Search for the cell housing the specified text and yield its (X, Y) center coordinate. 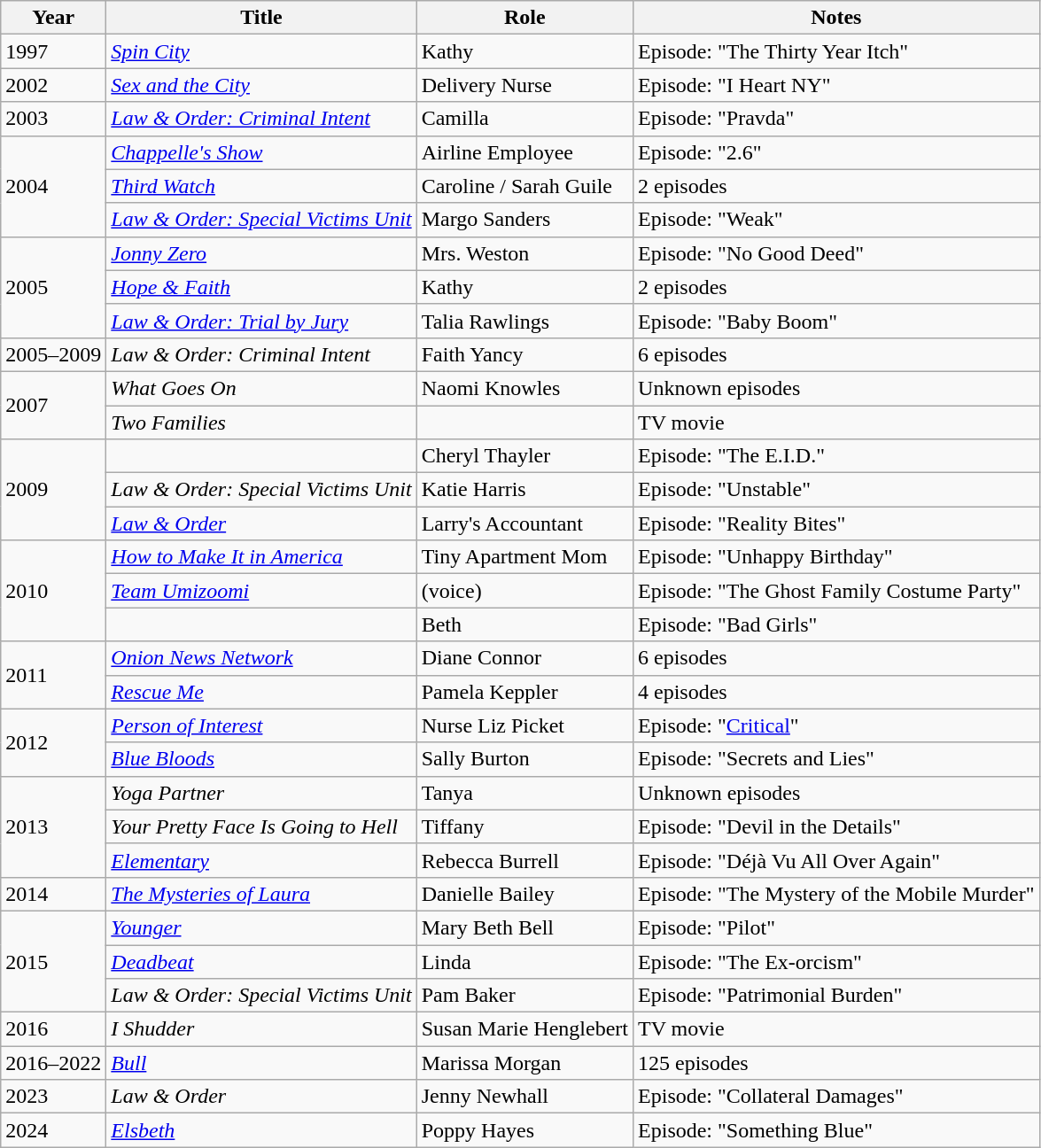
Caroline / Sarah Guile (524, 186)
Episode: "The Thirty Year Itch" (836, 51)
2024 (53, 1130)
Katie Harris (524, 490)
Notes (836, 18)
Episode: "The Mystery of the Mobile Murder" (836, 894)
Tanya (524, 793)
Larry's Accountant (524, 524)
Episode: "Pilot" (836, 927)
2013 (53, 826)
Episode: "Critical" (836, 725)
Chappelle's Show (261, 152)
2012 (53, 742)
Hope & Faith (261, 287)
Nurse Liz Picket (524, 725)
Person of Interest (261, 725)
2016 (53, 1029)
Elsbeth (261, 1130)
Mary Beth Bell (524, 927)
2010 (53, 591)
Episode: "Baby Boom" (836, 321)
Spin City (261, 51)
Mrs. Weston (524, 253)
2007 (53, 405)
Younger (261, 927)
Episode: "Something Blue" (836, 1130)
4 episodes (836, 692)
Tiny Apartment Mom (524, 557)
2004 (53, 186)
Episode: "I Heart NY" (836, 85)
Deadbeat (261, 961)
Tiffany (524, 826)
Marissa Morgan (524, 1063)
Airline Employee (524, 152)
Elementary (261, 860)
Camilla (524, 119)
Jonny Zero (261, 253)
2009 (53, 490)
Bull (261, 1063)
Episode: "Bad Girls" (836, 624)
Third Watch (261, 186)
Margo Sanders (524, 220)
Talia Rawlings (524, 321)
Title (261, 18)
2005–2009 (53, 354)
What Goes On (261, 388)
(voice) (524, 591)
Episode: "The Ghost Family Costume Party" (836, 591)
Your Pretty Face Is Going to Hell (261, 826)
Susan Marie Henglebert (524, 1029)
2015 (53, 961)
Episode: "Reality Bites" (836, 524)
Linda (524, 961)
Role (524, 18)
Episode: "Déjà Vu All Over Again" (836, 860)
2003 (53, 119)
Poppy Hayes (524, 1130)
Episode: "Pravda" (836, 119)
Diane Connor (524, 658)
Sally Burton (524, 759)
Episode: "Devil in the Details" (836, 826)
2005 (53, 287)
The Mysteries of Laura (261, 894)
2002 (53, 85)
Rebecca Burrell (524, 860)
Two Families (261, 423)
Episode: "No Good Deed" (836, 253)
Onion News Network (261, 658)
Episode: "Secrets and Lies" (836, 759)
Delivery Nurse (524, 85)
How to Make It in America (261, 557)
Beth (524, 624)
1997 (53, 51)
Team Umizoomi (261, 591)
I Shudder (261, 1029)
Law & Order: Trial by Jury (261, 321)
Episode: "Unstable" (836, 490)
Blue Bloods (261, 759)
2011 (53, 675)
Episode: "2.6" (836, 152)
Naomi Knowles (524, 388)
Episode: "The Ex-orcism" (836, 961)
Year (53, 18)
Danielle Bailey (524, 894)
Episode: "Patrimonial Burden" (836, 996)
2016–2022 (53, 1063)
Yoga Partner (261, 793)
125 episodes (836, 1063)
Faith Yancy (524, 354)
Pamela Keppler (524, 692)
2014 (53, 894)
Cheryl Thayler (524, 456)
Episode: "Unhappy Birthday" (836, 557)
Episode: "Weak" (836, 220)
Episode: "The E.I.D." (836, 456)
Rescue Me (261, 692)
Episode: "Collateral Damages" (836, 1097)
2023 (53, 1097)
Jenny Newhall (524, 1097)
Sex and the City (261, 85)
Pam Baker (524, 996)
